For the text-containing cell, return its midpoint in [x, y] coordinate format. 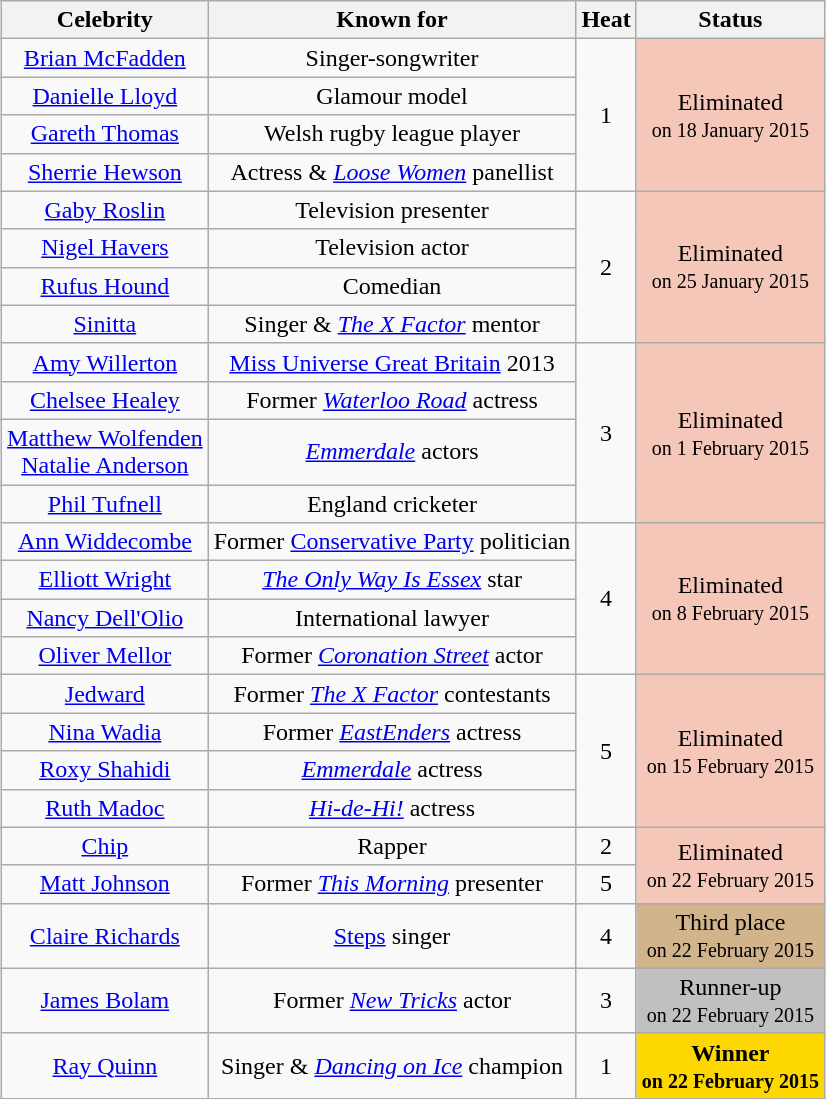
James Bolam [106, 1000]
Glamour model [392, 96]
Former EastEnders actress [392, 732]
Nina Wadia [106, 732]
Ruth Madoc [106, 808]
Television actor [392, 248]
Elliott Wright [106, 580]
Emmerdale actors [392, 452]
Brian McFadden [106, 58]
Runner-upon 22 February 2015 [730, 1000]
Eliminatedon 15 February 2015 [730, 751]
Rufus Hound [106, 286]
Third placeon 22 February 2015 [730, 936]
Claire Richards [106, 936]
Eliminatedon 8 February 2015 [730, 599]
Former Waterloo Road actress [392, 400]
Winneron 22 February 2015 [730, 1066]
Ray Quinn [106, 1066]
Emmerdale actress [392, 770]
The Only Way Is Essex star [392, 580]
Celebrity [106, 20]
Oliver Mellor [106, 656]
Former New Tricks actor [392, 1000]
Comedian [392, 286]
Hi-de-Hi! actress [392, 808]
Roxy Shahidi [106, 770]
Welsh rugby league player [392, 134]
Eliminatedon 22 February 2015 [730, 865]
Former The X Factor contestants [392, 694]
Eliminatedon 1 February 2015 [730, 432]
Heat [606, 20]
Eliminatedon 25 January 2015 [730, 267]
Phil Tufnell [106, 503]
Former This Morning presenter [392, 884]
Actress & Loose Women panellist [392, 172]
Amy Willerton [106, 362]
Chip [106, 846]
Former Coronation Street actor [392, 656]
Singer-songwriter [392, 58]
Nancy Dell'Olio [106, 618]
Status [730, 20]
Television presenter [392, 210]
Ann Widdecombe [106, 542]
Sinitta [106, 324]
England cricketer [392, 503]
International lawyer [392, 618]
Gaby Roslin [106, 210]
Chelsee Healey [106, 400]
Matt Johnson [106, 884]
Steps singer [392, 936]
Gareth Thomas [106, 134]
Rapper [392, 846]
Matthew WolfendenNatalie Anderson [106, 452]
Miss Universe Great Britain 2013 [392, 362]
Sherrie Hewson [106, 172]
Former Conservative Party politician [392, 542]
Eliminatedon 18 January 2015 [730, 115]
Nigel Havers [106, 248]
Jedward [106, 694]
Known for [392, 20]
Singer & The X Factor mentor [392, 324]
Singer & Dancing on Ice champion [392, 1066]
Danielle Lloyd [106, 96]
